Search for the cell housing the specified text and yield its [X, Y] center coordinate. 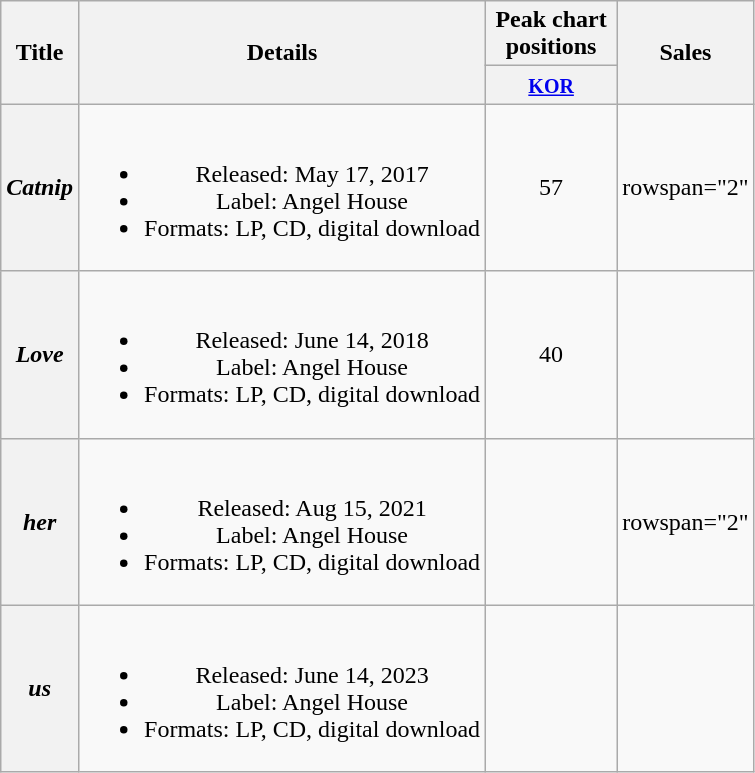
Released: Aug 15, 2021Label: Angel HouseFormats: LP, CD, digital download [282, 522]
Released: June 14, 2018Label: Angel HouseFormats: LP, CD, digital download [282, 354]
Details [282, 52]
Released: June 14, 2023Label: Angel HouseFormats: LP, CD, digital download [282, 688]
Catnip [40, 188]
KOR [552, 85]
Love [40, 354]
Title [40, 52]
us [40, 688]
her [40, 522]
40 [552, 354]
Sales [686, 52]
Peak chart positions [552, 34]
Released: May 17, 2017Label: Angel HouseFormats: LP, CD, digital download [282, 188]
57 [552, 188]
